Return the [x, y] coordinate for the center point of the cell that contains the specified text.  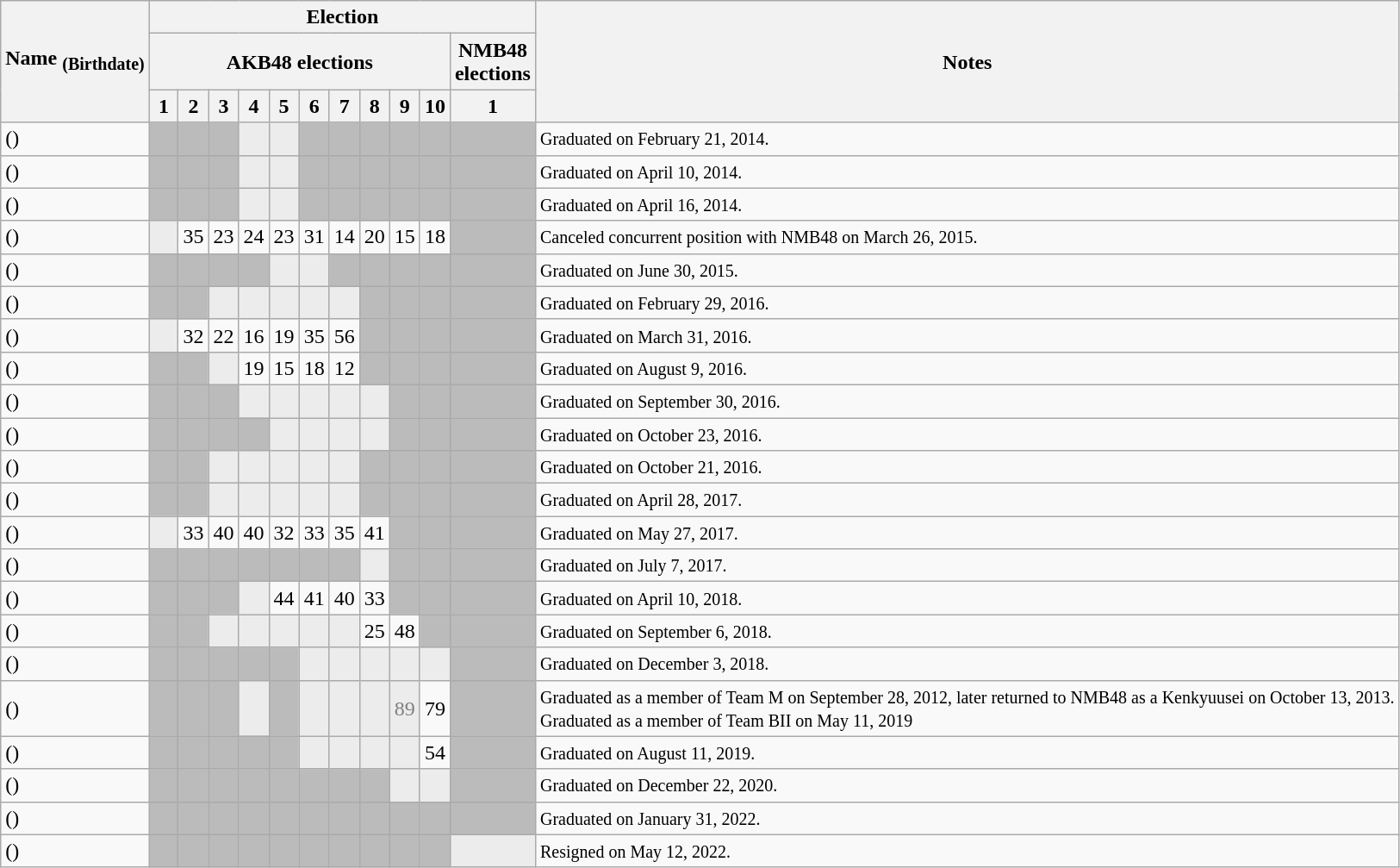
48 [405, 631]
NMB48 elections [493, 62]
79 [434, 709]
Graduated on August 9, 2016. [967, 368]
Graduated on February 29, 2016. [967, 303]
Graduated on October 23, 2016. [967, 434]
2 [193, 106]
25 [374, 631]
Graduated on April 16, 2014. [967, 204]
Graduated on March 31, 2016. [967, 335]
Graduated on October 21, 2016. [967, 467]
Graduated on December 3, 2018. [967, 664]
Graduated on December 22, 2020. [967, 785]
89 [405, 709]
16 [253, 335]
9 [405, 106]
Graduated on January 31, 2022. [967, 818]
6 [314, 106]
14 [345, 237]
8 [374, 106]
20 [374, 237]
3 [224, 106]
Graduated on February 21, 2014. [967, 139]
12 [345, 368]
56 [345, 335]
10 [434, 106]
Graduated on April 28, 2017. [967, 500]
Graduated on September 30, 2016. [967, 401]
44 [284, 598]
54 [434, 752]
Graduated on June 30, 2015. [967, 270]
Graduated on April 10, 2018. [967, 598]
AKB48 elections [300, 62]
Resigned on May 12, 2022. [967, 851]
Graduated on April 10, 2014. [967, 172]
Election [342, 17]
Graduated on September 6, 2018. [967, 631]
24 [253, 237]
4 [253, 106]
Graduated on May 27, 2017. [967, 533]
Name (Birthdate) [76, 62]
5 [284, 106]
31 [314, 237]
7 [345, 106]
22 [224, 335]
Graduated on July 7, 2017. [967, 565]
Notes [967, 62]
Canceled concurrent position with NMB48 on March 26, 2015. [967, 237]
Graduated on August 11, 2019. [967, 752]
